Determine the [x, y] coordinate at the center of the cell enclosing the given text.  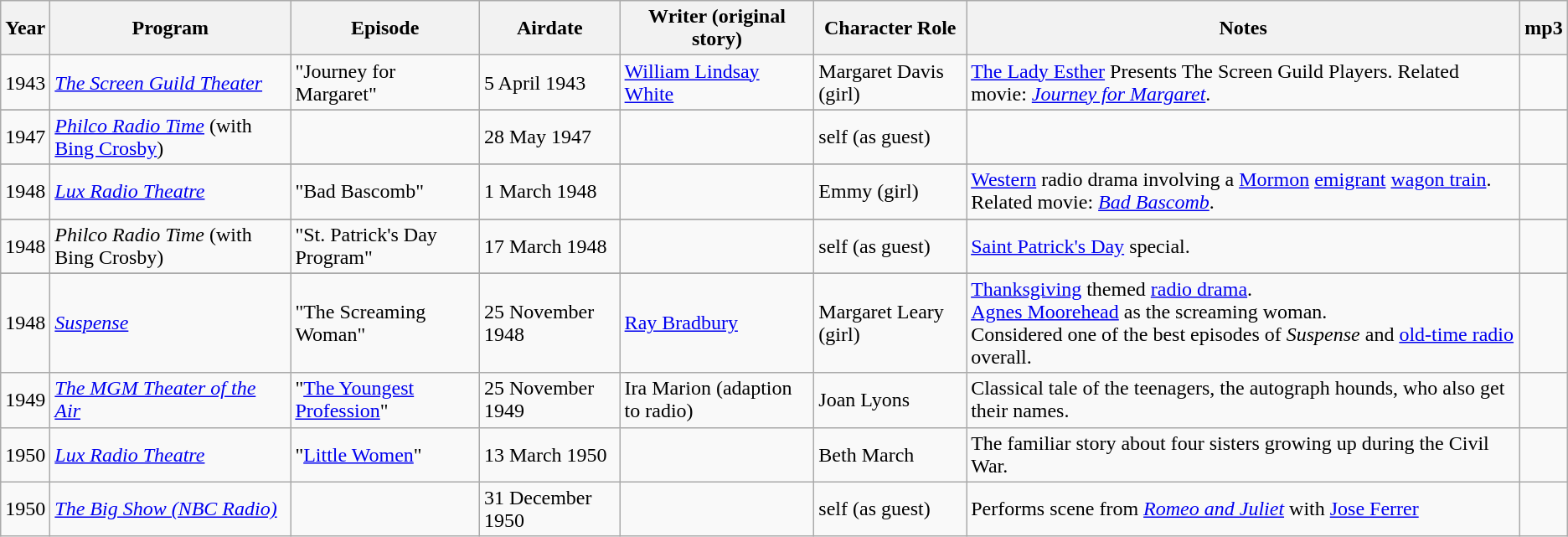
Airdate [549, 28]
"Journey for Margaret" [385, 82]
"The Screaming Woman" [385, 323]
"Little Women" [385, 454]
25 November 1948 [549, 323]
The MGM Theater of the Air [171, 400]
The Lady Esther Presents The Screen Guild Players. Related movie: Journey for Margaret. [1243, 82]
Saint Patrick's Day special. [1243, 246]
Year [25, 28]
"The Youngest Profession" [385, 400]
Notes [1243, 28]
Character Role [890, 28]
"St. Patrick's Day Program" [385, 246]
The Big Show (NBC Radio) [171, 509]
5 April 1943 [549, 82]
Suspense [171, 323]
Western radio drama involving a Mormon emigrant wagon train. Related movie: Bad Bascomb. [1243, 191]
mp3 [1545, 28]
Episode [385, 28]
17 March 1948 [549, 246]
Emmy (girl) [890, 191]
The familiar story about four sisters growing up during the Civil War. [1243, 454]
The Screen Guild Theater [171, 82]
Writer (original story) [717, 28]
1 March 1948 [549, 191]
Classical tale of the teenagers, the autograph hounds, who also get their names. [1243, 400]
1949 [25, 400]
31 December 1950 [549, 509]
"Bad Bascomb" [385, 191]
Thanksgiving themed radio drama.Agnes Moorehead as the screaming woman.Considered one of the best episodes of Suspense and old-time radio overall. [1243, 323]
Beth March [890, 454]
1943 [25, 82]
Performs scene from Romeo and Juliet with Jose Ferrer [1243, 509]
Ray Bradbury [717, 323]
Margaret Davis (girl) [890, 82]
Margaret Leary (girl) [890, 323]
Ira Marion (adaption to radio) [717, 400]
13 March 1950 [549, 454]
25 November 1949 [549, 400]
Program [171, 28]
1947 [25, 137]
28 May 1947 [549, 137]
Joan Lyons [890, 400]
William Lindsay White [717, 82]
